Extract the [X, Y] coordinate from the center of the cell holding the provided text.  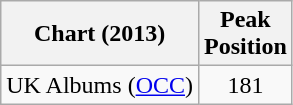
PeakPosition [246, 34]
UK Albums (OCC) [100, 85]
Chart (2013) [100, 34]
181 [246, 85]
